Identify which cell holds the provided text, then report its [x, y] central coordinate. 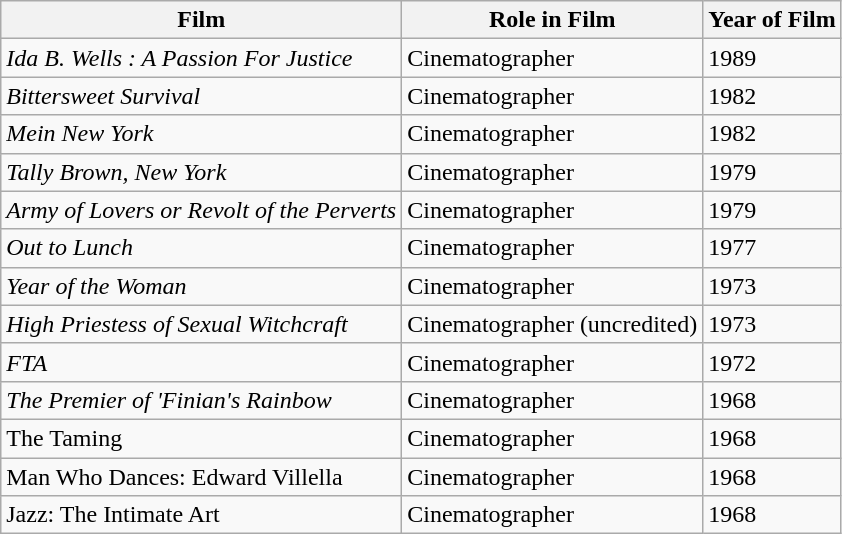
Tally Brown, New York [202, 172]
Ida B. Wells : A Passion For Justice [202, 58]
Year of the Woman [202, 286]
Mein New York [202, 134]
Army of Lovers or Revolt of the Perverts [202, 210]
The Taming [202, 438]
Bittersweet Survival [202, 96]
1972 [772, 362]
1977 [772, 248]
Role in Film [552, 20]
Year of Film [772, 20]
Jazz: The Intimate Art [202, 515]
Cinematographer (uncredited) [552, 324]
FTA [202, 362]
Film [202, 20]
Out to Lunch [202, 248]
The Premier of 'Finian's Rainbow [202, 400]
High Priestess of Sexual Witchcraft [202, 324]
1989 [772, 58]
Man Who Dances: Edward Villella [202, 477]
